Capture the cell that displays the provided text and extract its [X, Y] central coordinate. 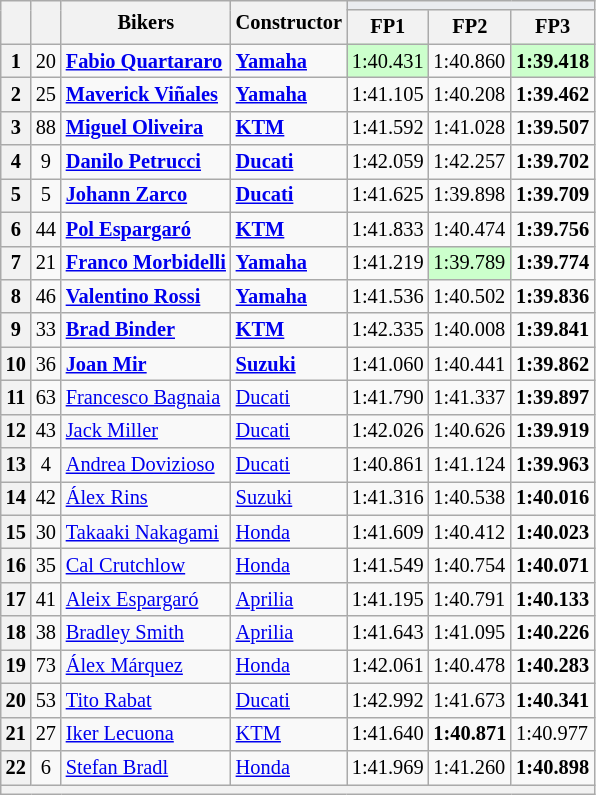
53 [46, 700]
1:41.105 [388, 94]
30 [46, 532]
1:39.709 [552, 195]
15 [16, 532]
1:41.536 [388, 296]
1:39.836 [552, 296]
1:40.754 [470, 565]
1:41.673 [470, 700]
1:40.208 [470, 94]
12 [16, 431]
1:39.418 [552, 61]
Jack Miller [146, 431]
1:41.640 [388, 734]
1:41.790 [388, 397]
Johann Zarco [146, 195]
13 [16, 465]
1:41.060 [388, 364]
1:39.462 [552, 94]
1:41.316 [388, 498]
10 [16, 364]
1:41.969 [388, 767]
1:42.061 [388, 666]
42 [46, 498]
1:41.260 [470, 767]
1:40.478 [470, 666]
27 [46, 734]
46 [46, 296]
1:39.862 [552, 364]
1:40.226 [552, 633]
Andrea Dovizioso [146, 465]
Constructor [289, 22]
1:40.016 [552, 498]
1:40.283 [552, 666]
35 [46, 565]
1:41.833 [388, 229]
1:41.609 [388, 532]
FP1 [388, 27]
Aleix Espargaró [146, 599]
1:40.860 [470, 61]
FP2 [470, 27]
1:40.412 [470, 532]
1:39.789 [470, 263]
1:39.897 [552, 397]
Stefan Bradl [146, 767]
16 [16, 565]
Maverick Viñales [146, 94]
1:39.963 [552, 465]
41 [46, 599]
Tito Rabat [146, 700]
Franco Morbidelli [146, 263]
1:40.626 [470, 431]
1:39.841 [552, 330]
11 [16, 397]
1:40.431 [388, 61]
1:41.337 [470, 397]
8 [16, 296]
7 [16, 263]
1:42.335 [388, 330]
1:41.549 [388, 565]
1:40.871 [470, 734]
44 [46, 229]
Bikers [146, 22]
3 [16, 128]
Takaaki Nakagami [146, 532]
25 [46, 94]
Joan Mir [146, 364]
1:41.195 [388, 599]
1:41.219 [388, 263]
1:39.507 [552, 128]
1:40.538 [470, 498]
1:40.441 [470, 364]
63 [46, 397]
38 [46, 633]
1:39.919 [552, 431]
1:40.898 [552, 767]
1:42.257 [470, 162]
1:39.898 [470, 195]
1:39.702 [552, 162]
Brad Binder [146, 330]
1:40.133 [552, 599]
Cal Crutchlow [146, 565]
Iker Lecuona [146, 734]
36 [46, 364]
88 [46, 128]
73 [46, 666]
Pol Espargaró [146, 229]
Fabio Quartararo [146, 61]
Danilo Petrucci [146, 162]
1:40.023 [552, 532]
Álex Márquez [146, 666]
Francesco Bagnaia [146, 397]
18 [16, 633]
Valentino Rossi [146, 296]
1:41.028 [470, 128]
1:41.643 [388, 633]
1:42.059 [388, 162]
1:40.008 [470, 330]
1:40.791 [470, 599]
22 [16, 767]
1:40.071 [552, 565]
14 [16, 498]
FP3 [552, 27]
1:40.474 [470, 229]
1 [16, 61]
1:42.026 [388, 431]
33 [46, 330]
1:39.774 [552, 263]
1:40.341 [552, 700]
1:41.592 [388, 128]
Miguel Oliveira [146, 128]
Bradley Smith [146, 633]
1:41.625 [388, 195]
43 [46, 431]
Álex Rins [146, 498]
1:39.756 [552, 229]
17 [16, 599]
1:40.977 [552, 734]
1:41.095 [470, 633]
1:41.124 [470, 465]
2 [16, 94]
1:40.861 [388, 465]
19 [16, 666]
1:40.502 [470, 296]
1:42.992 [388, 700]
